From the cell containing the given text, extract its center point as [X, Y] coordinate. 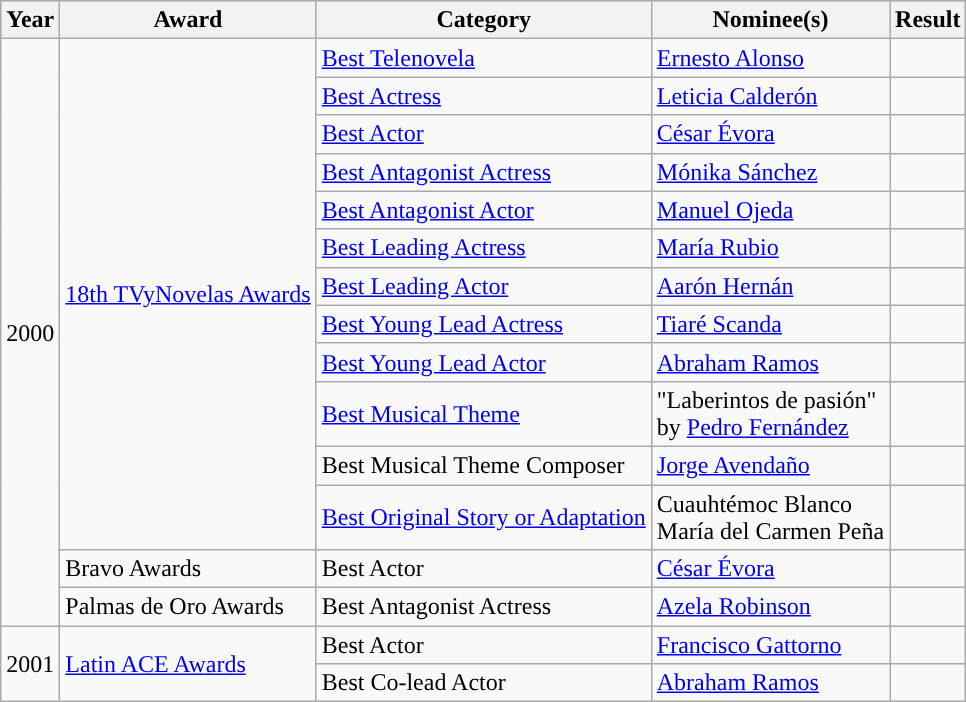
Cuauhtémoc Blanco María del Carmen Peña [770, 516]
Best Co-lead Actor [484, 683]
Ernesto Alonso [770, 58]
Best Leading Actress [484, 248]
2000 [30, 332]
Best Telenovela [484, 58]
"Laberintos de pasión" by Pedro Fernández [770, 414]
Best Young Lead Actress [484, 324]
Mónika Sánchez [770, 172]
Leticia Calderón [770, 96]
Latin ACE Awards [188, 664]
Year [30, 20]
Best Leading Actor [484, 286]
Best Musical Theme Composer [484, 465]
Best Antagonist Actor [484, 210]
Category [484, 20]
Bravo Awards [188, 569]
Manuel Ojeda [770, 210]
Palmas de Oro Awards [188, 607]
Award [188, 20]
Jorge Avendaño [770, 465]
Nominee(s) [770, 20]
Francisco Gattorno [770, 645]
Result [928, 20]
18th TVyNovelas Awards [188, 294]
2001 [30, 664]
Best Musical Theme [484, 414]
Best Young Lead Actor [484, 362]
Best Original Story or Adaptation [484, 516]
Aarón Hernán [770, 286]
Tiaré Scanda [770, 324]
María Rubio [770, 248]
Best Actress [484, 96]
Azela Robinson [770, 607]
